Find where the given text appears and provide that cell's center as [x, y] coordinate. 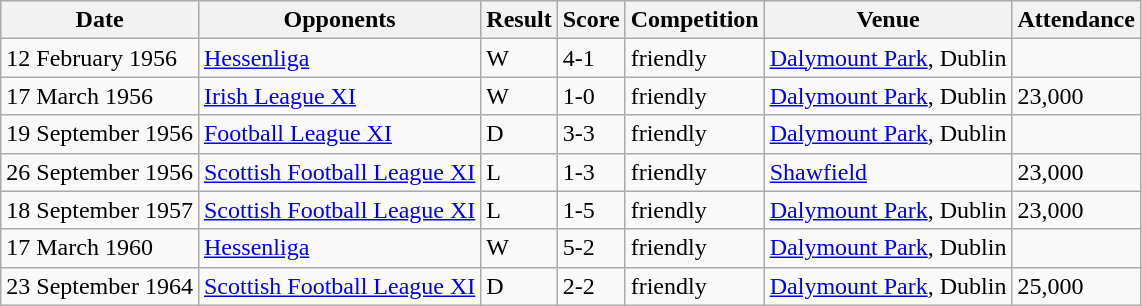
Venue [888, 20]
25,000 [1076, 286]
Football League XI [339, 134]
17 March 1960 [100, 248]
12 February 1956 [100, 58]
Date [100, 20]
1-5 [591, 210]
Competition [694, 20]
Shawfield [888, 172]
Irish League XI [339, 96]
19 September 1956 [100, 134]
5-2 [591, 248]
4-1 [591, 58]
3-3 [591, 134]
2-2 [591, 286]
23 September 1964 [100, 286]
Result [519, 20]
18 September 1957 [100, 210]
1-3 [591, 172]
1-0 [591, 96]
Opponents [339, 20]
Score [591, 20]
Attendance [1076, 20]
26 September 1956 [100, 172]
17 March 1956 [100, 96]
